Extract the [X, Y] coordinate from the center of the cell holding the provided text.  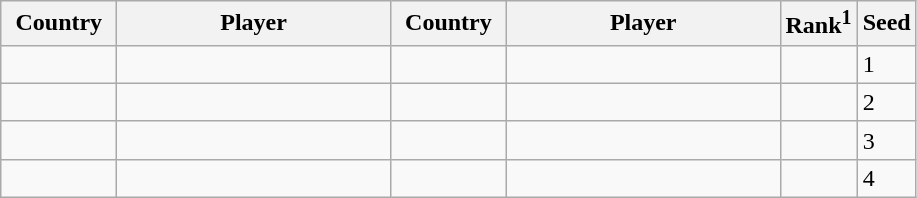
1 [886, 64]
2 [886, 102]
4 [886, 178]
Rank1 [818, 24]
Seed [886, 24]
3 [886, 140]
